Extract the [x, y] coordinate from the center of the cell holding the provided text.  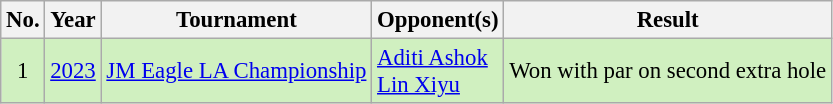
No. [23, 20]
Tournament [236, 20]
2023 [73, 72]
Result [668, 20]
Won with par on second extra hole [668, 72]
Year [73, 20]
1 [23, 72]
Aditi Ashok Lin Xiyu [438, 72]
JM Eagle LA Championship [236, 72]
Opponent(s) [438, 20]
